For the text-containing cell, return its midpoint in (X, Y) coordinate format. 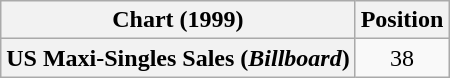
Chart (1999) (178, 20)
38 (402, 58)
US Maxi-Singles Sales (Billboard) (178, 58)
Position (402, 20)
